Find where the given text appears and provide that cell's center as (x, y) coordinate. 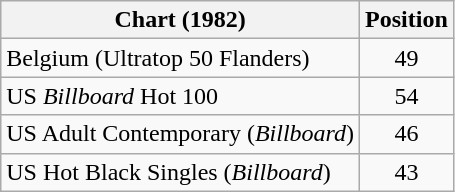
Belgium (Ultratop 50 Flanders) (180, 58)
US Adult Contemporary (Billboard) (180, 134)
Position (407, 20)
54 (407, 96)
49 (407, 58)
US Hot Black Singles (Billboard) (180, 172)
46 (407, 134)
43 (407, 172)
Chart (1982) (180, 20)
US Billboard Hot 100 (180, 96)
